For the text-containing cell, return its midpoint in [x, y] coordinate format. 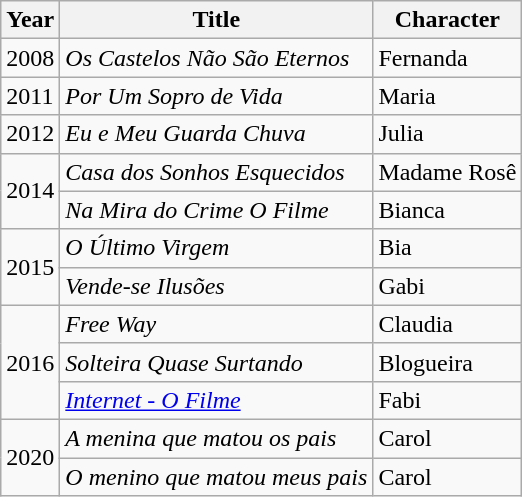
Vende-se Ilusões [216, 286]
2008 [30, 58]
2016 [30, 362]
Internet - O Filme [216, 400]
Fernanda [448, 58]
Na Mira do Crime O Filme [216, 210]
O Último Virgem [216, 248]
Solteira Quase Surtando [216, 362]
2012 [30, 134]
Maria [448, 96]
Os Castelos Não São Eternos [216, 58]
Character [448, 20]
Year [30, 20]
2014 [30, 191]
Blogueira [448, 362]
A menina que matou os pais [216, 438]
Bianca [448, 210]
Por Um Sopro de Vida [216, 96]
Free Way [216, 324]
Claudia [448, 324]
Gabi [448, 286]
Madame Rosê [448, 172]
Casa dos Sonhos Esquecidos [216, 172]
2011 [30, 96]
O menino que matou meus pais [216, 477]
2015 [30, 267]
2020 [30, 457]
Julia [448, 134]
Fabi [448, 400]
Title [216, 20]
Eu e Meu Guarda Chuva [216, 134]
Bia [448, 248]
